Extract the [x, y] coordinate from the center of the cell holding the provided text.  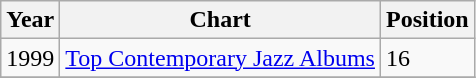
16 [427, 58]
Chart [220, 20]
Position [427, 20]
Top Contemporary Jazz Albums [220, 58]
Year [30, 20]
1999 [30, 58]
